Return the (X, Y) coordinate for the center point of the cell that contains the specified text.  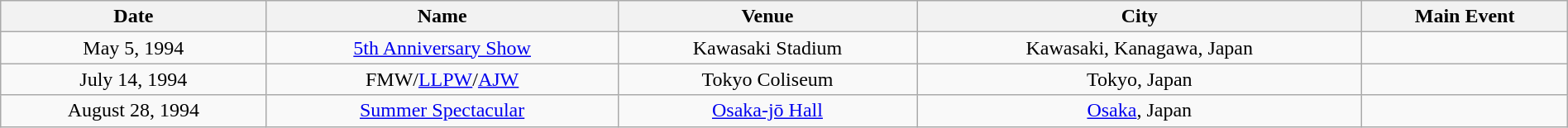
July 14, 1994 (134, 79)
Tokyo, Japan (1140, 79)
Tokyo Coliseum (767, 79)
August 28, 1994 (134, 111)
May 5, 1994 (134, 48)
Osaka-jō Hall (767, 111)
City (1140, 17)
5th Anniversary Show (442, 48)
Main Event (1465, 17)
Kawasaki Stadium (767, 48)
Venue (767, 17)
Date (134, 17)
Kawasaki, Kanagawa, Japan (1140, 48)
Summer Spectacular (442, 111)
FMW/LLPW/AJW (442, 79)
Osaka, Japan (1140, 111)
Name (442, 17)
